For the text-containing cell, return its midpoint in [x, y] coordinate format. 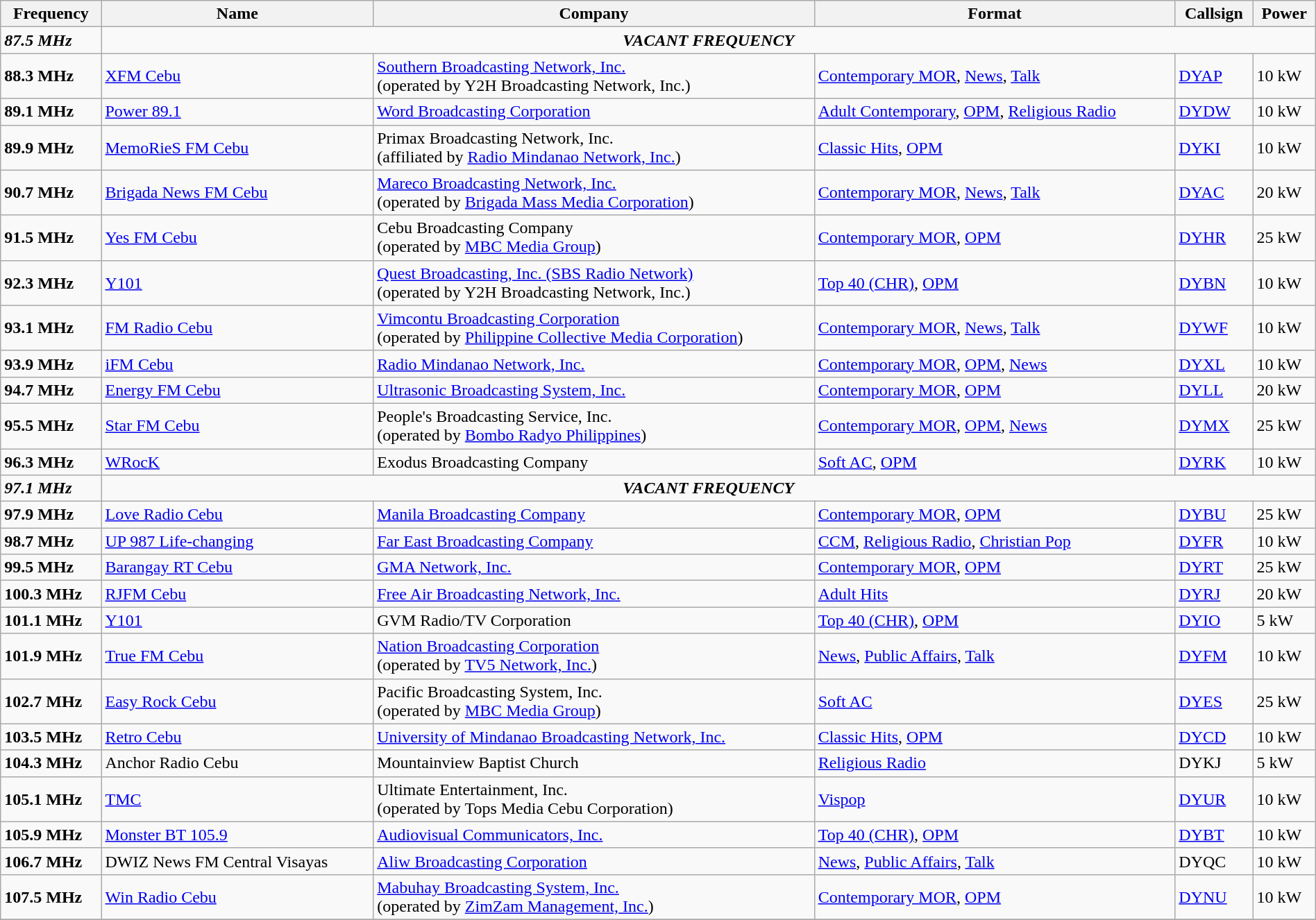
105.9 MHz [51, 835]
106.7 MHz [51, 861]
DYAP [1214, 76]
UP 987 Life-changing [237, 541]
Pacific Broadcasting System, Inc.(operated by MBC Media Group) [594, 701]
105.1 MHz [51, 799]
DYKI [1214, 147]
97.9 MHz [51, 515]
DYRT [1214, 568]
DYFR [1214, 541]
100.3 MHz [51, 594]
DYRK [1214, 461]
Energy FM Cebu [237, 390]
Barangay RT Cebu [237, 568]
Soft AC [995, 701]
DYQC [1214, 861]
XFM Cebu [237, 76]
DYIO [1214, 620]
Adult Hits [995, 594]
Mareco Broadcasting Network, Inc.(operated by Brigada Mass Media Corporation) [594, 193]
People's Broadcasting Service, Inc.(operated by Bombo Radyo Philippines) [594, 426]
Far East Broadcasting Company [594, 541]
Southern Broadcasting Network, Inc.(operated by Y2H Broadcasting Network, Inc.) [594, 76]
Power 89.1 [237, 112]
FM Radio Cebu [237, 327]
DYHR [1214, 237]
90.7 MHz [51, 193]
RJFM Cebu [237, 594]
Aliw Broadcasting Corporation [594, 861]
94.7 MHz [51, 390]
DYBN [1214, 283]
Audiovisual Communicators, Inc. [594, 835]
GVM Radio/TV Corporation [594, 620]
DWIZ News FM Central Visayas [237, 861]
DYDW [1214, 112]
Ultimate Entertainment, Inc.(operated by Tops Media Cebu Corporation) [594, 799]
104.3 MHz [51, 763]
Vispop [995, 799]
DYCD [1214, 737]
Mountainview Baptist Church [594, 763]
True FM Cebu [237, 656]
Retro Cebu [237, 737]
iFM Cebu [237, 364]
95.5 MHz [51, 426]
89.9 MHz [51, 147]
88.3 MHz [51, 76]
96.3 MHz [51, 461]
102.7 MHz [51, 701]
87.5 MHz [51, 40]
Brigada News FM Cebu [237, 193]
103.5 MHz [51, 737]
Word Broadcasting Corporation [594, 112]
Monster BT 105.9 [237, 835]
Free Air Broadcasting Network, Inc. [594, 594]
93.9 MHz [51, 364]
DYRJ [1214, 594]
Company [594, 14]
Mabuhay Broadcasting System, Inc.(operated by ZimZam Management, Inc.) [594, 896]
DYBT [1214, 835]
DYUR [1214, 799]
92.3 MHz [51, 283]
MemoRieS FM Cebu [237, 147]
WRocK [237, 461]
Radio Mindanao Network, Inc. [594, 364]
GMA Network, Inc. [594, 568]
Name [237, 14]
99.5 MHz [51, 568]
Nation Broadcasting Corporation(operated by TV5 Network, Inc.) [594, 656]
DYFM [1214, 656]
Ultrasonic Broadcasting System, Inc. [594, 390]
Anchor Radio Cebu [237, 763]
Yes FM Cebu [237, 237]
DYES [1214, 701]
93.1 MHz [51, 327]
101.9 MHz [51, 656]
DYLL [1214, 390]
Frequency [51, 14]
University of Mindanao Broadcasting Network, Inc. [594, 737]
Exodus Broadcasting Company [594, 461]
Religious Radio [995, 763]
Primax Broadcasting Network, Inc.(affiliated by Radio Mindanao Network, Inc.) [594, 147]
Cebu Broadcasting Company(operated by MBC Media Group) [594, 237]
DYWF [1214, 327]
Vimcontu Broadcasting Corporation(operated by Philippine Collective Media Corporation) [594, 327]
Easy Rock Cebu [237, 701]
TMC [237, 799]
DYKJ [1214, 763]
DYAC [1214, 193]
91.5 MHz [51, 237]
CCM, Religious Radio, Christian Pop [995, 541]
Power [1284, 14]
DYNU [1214, 896]
DYBU [1214, 515]
89.1 MHz [51, 112]
Adult Contemporary, OPM, Religious Radio [995, 112]
DYMX [1214, 426]
Star FM Cebu [237, 426]
97.1 MHz [51, 488]
Love Radio Cebu [237, 515]
Soft AC, OPM [995, 461]
Callsign [1214, 14]
Manila Broadcasting Company [594, 515]
Win Radio Cebu [237, 896]
Format [995, 14]
Quest Broadcasting, Inc. (SBS Radio Network)(operated by Y2H Broadcasting Network, Inc.) [594, 283]
98.7 MHz [51, 541]
DYXL [1214, 364]
107.5 MHz [51, 896]
101.1 MHz [51, 620]
